Provide the [x, y] coordinate of the cell's center where the given text is located.  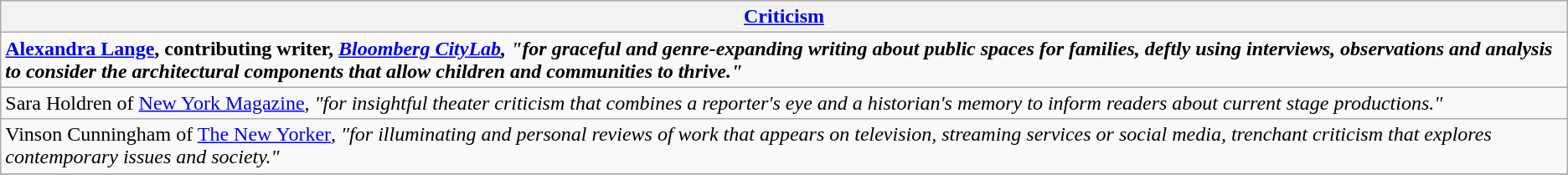
Criticism [784, 17]
